Detect which cell encompasses the target text, then output its [X, Y] center coordinate. 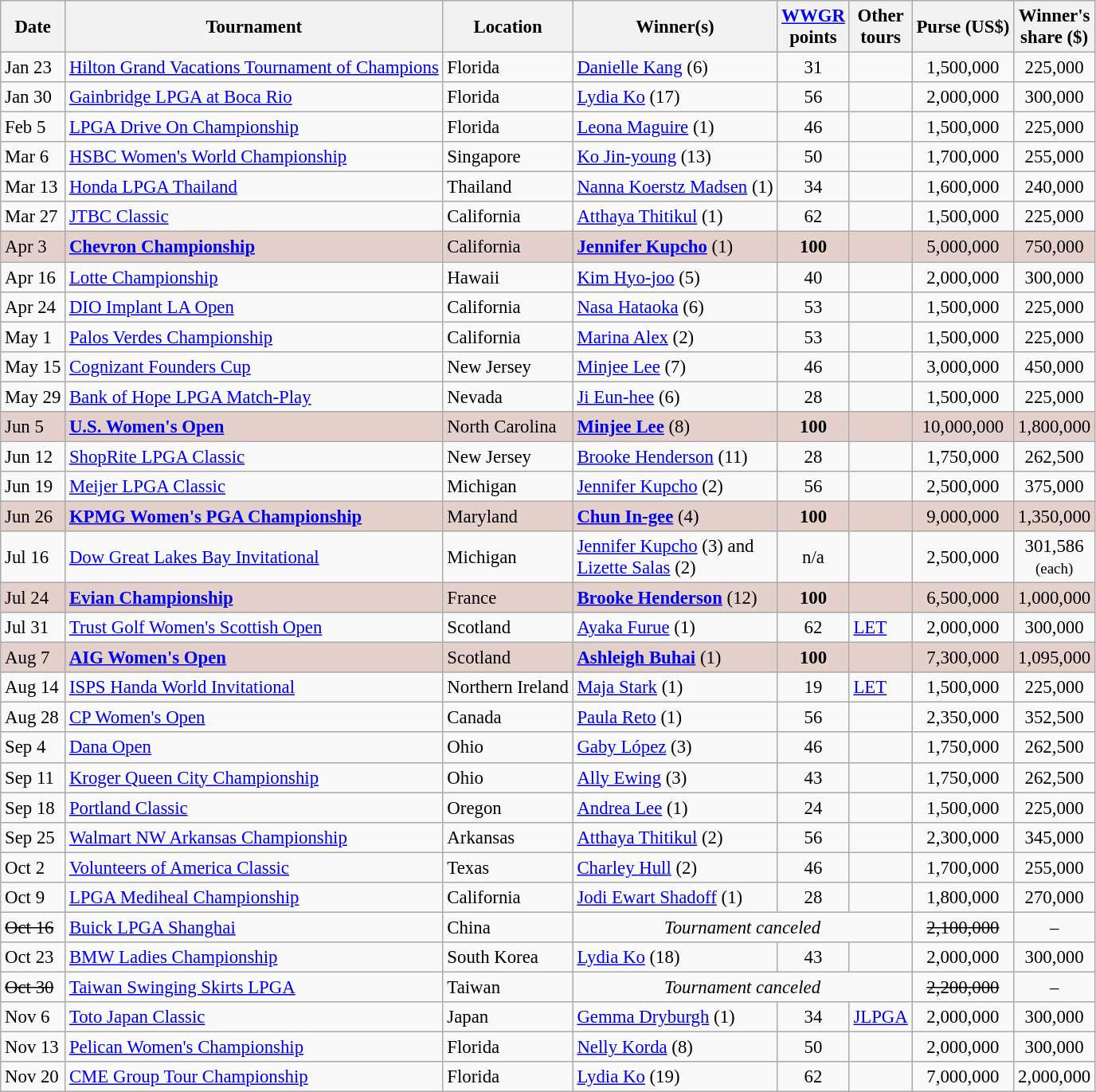
Aug 28 [33, 718]
Sep 18 [33, 808]
Jan 23 [33, 68]
345,000 [1055, 837]
Ashleigh Buhai (1) [675, 658]
Arkansas [508, 837]
Singapore [508, 157]
Jodi Ewart Shadoff (1) [675, 898]
Marina Alex (2) [675, 337]
352,500 [1055, 718]
Location [508, 27]
Brooke Henderson (12) [675, 598]
Lotte Championship [254, 277]
Mar 6 [33, 157]
Apr 16 [33, 277]
Aug 14 [33, 687]
Maja Stark (1) [675, 687]
19 [813, 687]
Nov 13 [33, 1047]
Date [33, 27]
Ji Eun-hee (6) [675, 397]
1,600,000 [963, 187]
Dow Great Lakes Bay Invitational [254, 558]
6,500,000 [963, 598]
Jun 26 [33, 516]
Jun 19 [33, 487]
Japan [508, 1017]
Evian Championship [254, 598]
Honda LPGA Thailand [254, 187]
Aug 7 [33, 658]
Meijer LPGA Classic [254, 487]
Chun In-gee (4) [675, 516]
Jul 31 [33, 628]
Nov 6 [33, 1017]
270,000 [1055, 898]
Hilton Grand Vacations Tournament of Champions [254, 68]
Taiwan Swinging Skirts LPGA [254, 987]
9,000,000 [963, 516]
Kroger Queen City Championship [254, 777]
ShopRite LPGA Classic [254, 456]
Winner'sshare ($) [1055, 27]
Nelly Korda (8) [675, 1047]
Leona Maguire (1) [675, 127]
LPGA Drive On Championship [254, 127]
LPGA Mediheal Championship [254, 898]
Lydia Ko (19) [675, 1077]
CP Women's Open [254, 718]
7,000,000 [963, 1077]
1,095,000 [1055, 658]
JLPGA [881, 1017]
Nevada [508, 397]
Atthaya Thitikul (1) [675, 217]
Sep 25 [33, 837]
China [508, 927]
31 [813, 68]
Sep 11 [33, 777]
Andrea Lee (1) [675, 808]
May 15 [33, 366]
AIG Women's Open [254, 658]
375,000 [1055, 487]
JTBC Classic [254, 217]
Nov 20 [33, 1077]
Sep 4 [33, 748]
Nasa Hataoka (6) [675, 307]
Oct 16 [33, 927]
Apr 24 [33, 307]
Lydia Ko (17) [675, 97]
Bank of Hope LPGA Match-Play [254, 397]
Jun 12 [33, 456]
Dana Open [254, 748]
U.S. Women's Open [254, 427]
Texas [508, 867]
Gaby López (3) [675, 748]
BMW Ladies Championship [254, 957]
Toto Japan Classic [254, 1017]
North Carolina [508, 427]
Nanna Koerstz Madsen (1) [675, 187]
Trust Golf Women's Scottish Open [254, 628]
Tournament [254, 27]
Charley Hull (2) [675, 867]
Purse (US$) [963, 27]
Thailand [508, 187]
40 [813, 277]
7,300,000 [963, 658]
Pelican Women's Championship [254, 1047]
May 1 [33, 337]
Taiwan [508, 987]
301,586(each) [1055, 558]
South Korea [508, 957]
2,300,000 [963, 837]
Brooke Henderson (11) [675, 456]
Hawaii [508, 277]
Palos Verdes Championship [254, 337]
Gemma Dryburgh (1) [675, 1017]
Jennifer Kupcho (2) [675, 487]
Othertours [881, 27]
5,000,000 [963, 247]
2,350,000 [963, 718]
Portland Classic [254, 808]
Oct 9 [33, 898]
Feb 5 [33, 127]
Gainbridge LPGA at Boca Rio [254, 97]
Danielle Kang (6) [675, 68]
Jun 5 [33, 427]
Mar 27 [33, 217]
Minjee Lee (8) [675, 427]
Mar 13 [33, 187]
HSBC Women's World Championship [254, 157]
Jennifer Kupcho (3) and Lizette Salas (2) [675, 558]
Paula Reto (1) [675, 718]
Ally Ewing (3) [675, 777]
Atthaya Thitikul (2) [675, 837]
Ko Jin-young (13) [675, 157]
n/a [813, 558]
2,200,000 [963, 987]
Jul 24 [33, 598]
KPMG Women's PGA Championship [254, 516]
Jennifer Kupcho (1) [675, 247]
Kim Hyo-joo (5) [675, 277]
10,000,000 [963, 427]
Jan 30 [33, 97]
Walmart NW Arkansas Championship [254, 837]
1,350,000 [1055, 516]
24 [813, 808]
ISPS Handa World Invitational [254, 687]
Oct 30 [33, 987]
France [508, 598]
2,100,000 [963, 927]
Northern Ireland [508, 687]
450,000 [1055, 366]
Chevron Championship [254, 247]
May 29 [33, 397]
Buick LPGA Shanghai [254, 927]
240,000 [1055, 187]
Winner(s) [675, 27]
Oct 23 [33, 957]
Oregon [508, 808]
Oct 2 [33, 867]
3,000,000 [963, 366]
750,000 [1055, 247]
DIO Implant LA Open [254, 307]
Minjee Lee (7) [675, 366]
Maryland [508, 516]
Canada [508, 718]
Jul 16 [33, 558]
1,000,000 [1055, 598]
Apr 3 [33, 247]
Volunteers of America Classic [254, 867]
CME Group Tour Championship [254, 1077]
Ayaka Furue (1) [675, 628]
WWGRpoints [813, 27]
Lydia Ko (18) [675, 957]
Cognizant Founders Cup [254, 366]
